Output the (x, y) coordinate of the center of the cell containing the given text.  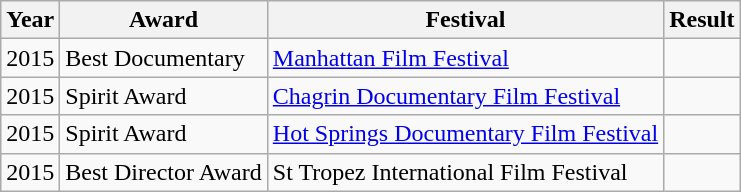
Best Director Award (164, 172)
Manhattan Film Festival (465, 58)
Best Documentary (164, 58)
Chagrin Documentary Film Festival (465, 96)
St Tropez International Film Festival (465, 172)
Award (164, 20)
Year (30, 20)
Result (702, 20)
Festival (465, 20)
Hot Springs Documentary Film Festival (465, 134)
